Scan for the cell matching the given text and deliver its (X, Y) coordinate at center. 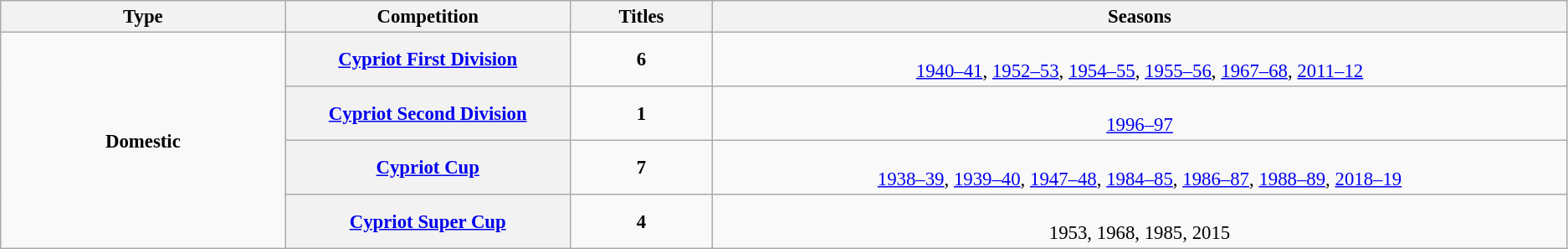
Cypriot Cup (428, 168)
1940–41, 1952–53, 1954–55, 1955–56, 1967–68, 2011–12 (1140, 60)
4 (641, 221)
1996–97 (1140, 114)
Seasons (1140, 17)
Domestic (143, 141)
7 (641, 168)
Competition (428, 17)
1 (641, 114)
Type (143, 17)
1938–39, 1939–40, 1947–48, 1984–85, 1986–87, 1988–89, 2018–19 (1140, 168)
Cypriot Super Cup (428, 221)
6 (641, 60)
Cypriot Second Division (428, 114)
1953, 1968, 1985, 2015 (1140, 221)
Cypriot First Division (428, 60)
Titles (641, 17)
